Identify which cell holds the provided text, then report its [X, Y] central coordinate. 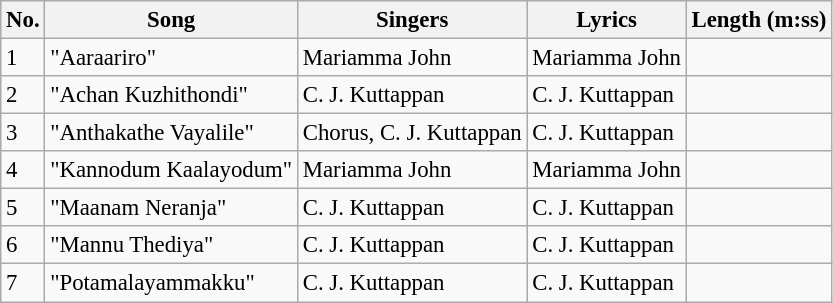
3 [23, 133]
"Potamalayammakku" [172, 283]
Singers [412, 20]
7 [23, 283]
6 [23, 245]
1 [23, 58]
Length (m:ss) [758, 20]
2 [23, 95]
No. [23, 20]
"Achan Kuzhithondi" [172, 95]
"Kannodum Kaalayodum" [172, 170]
"Anthakathe Vayalile" [172, 133]
Song [172, 20]
Chorus, C. J. Kuttappan [412, 133]
Lyrics [606, 20]
5 [23, 208]
"Maanam Neranja" [172, 208]
"Mannu Thediya" [172, 245]
4 [23, 170]
"Aaraariro" [172, 58]
